Extract the [x, y] coordinate from the center of the cell holding the provided text.  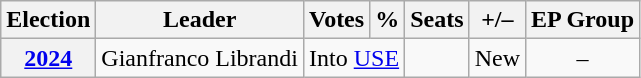
– [583, 58]
+/– [497, 20]
Leader [200, 20]
Gianfranco Librandi [200, 58]
New [497, 58]
2024 [48, 58]
Election [48, 20]
% [388, 20]
Votes [336, 20]
EP Group [583, 20]
Seats [437, 20]
Into USE [354, 58]
